Capture the cell that displays the provided text and extract its (X, Y) central coordinate. 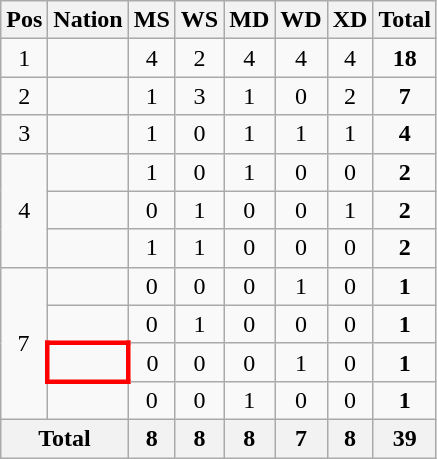
MD (250, 20)
XD (350, 20)
WS (199, 20)
WD (301, 20)
MS (152, 20)
39 (405, 438)
Pos (24, 20)
18 (405, 58)
Nation (88, 20)
